Extract the (X, Y) coordinate from the center of the cell holding the provided text.  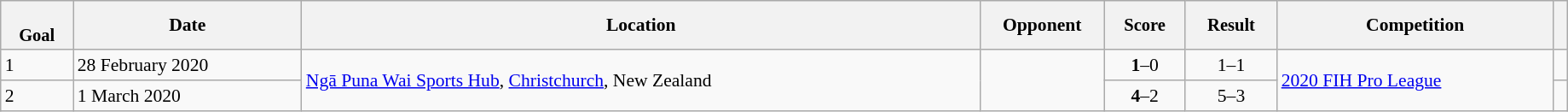
Date (188, 26)
Ngā Puna Wai Sports Hub, Christchurch, New Zealand (641, 80)
5–3 (1231, 96)
1 March 2020 (188, 96)
2020 FIH Pro League (1415, 80)
1–0 (1145, 66)
Competition (1415, 26)
4–2 (1145, 96)
28 February 2020 (188, 66)
1–1 (1231, 66)
Location (641, 26)
Opponent (1042, 26)
Score (1145, 26)
Goal (38, 26)
2 (38, 96)
Result (1231, 26)
1 (38, 66)
